From the cell containing the given text, extract its center point as (X, Y) coordinate. 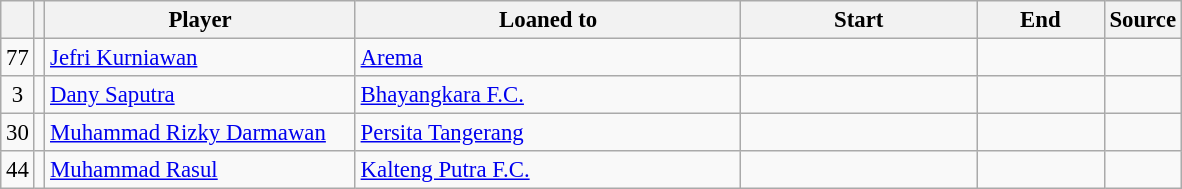
Loaned to (548, 20)
77 (18, 58)
3 (18, 95)
44 (18, 170)
Muhammad Rasul (200, 170)
Player (200, 20)
Dany Saputra (200, 95)
Bhayangkara F.C. (548, 95)
30 (18, 133)
Start (859, 20)
Kalteng Putra F.C. (548, 170)
Jefri Kurniawan (200, 58)
Source (1142, 20)
Persita Tangerang (548, 133)
Arema (548, 58)
End (1040, 20)
Muhammad Rizky Darmawan (200, 133)
